Determine the (X, Y) coordinate at the center of the cell enclosing the given text.  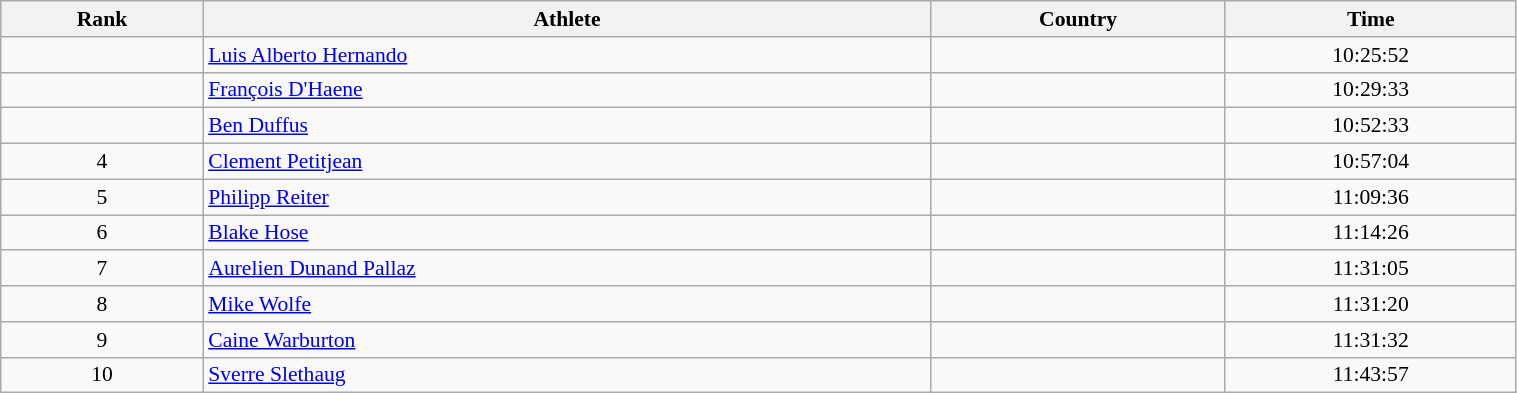
Clement Petitjean (567, 162)
10 (102, 375)
11:43:57 (1370, 375)
10:57:04 (1370, 162)
10:29:33 (1370, 90)
10:25:52 (1370, 55)
10:52:33 (1370, 126)
Rank (102, 19)
Ben Duffus (567, 126)
9 (102, 340)
11:31:05 (1370, 269)
4 (102, 162)
Philipp Reiter (567, 197)
8 (102, 304)
11:31:32 (1370, 340)
Mike Wolfe (567, 304)
Time (1370, 19)
Athlete (567, 19)
5 (102, 197)
11:14:26 (1370, 233)
Country (1078, 19)
11:31:20 (1370, 304)
7 (102, 269)
Aurelien Dunand Pallaz (567, 269)
Blake Hose (567, 233)
François D'Haene (567, 90)
Caine Warburton (567, 340)
Sverre Slethaug (567, 375)
11:09:36 (1370, 197)
6 (102, 233)
Luis Alberto Hernando (567, 55)
